Locate the cell with the specified text and output its [X, Y] center coordinate. 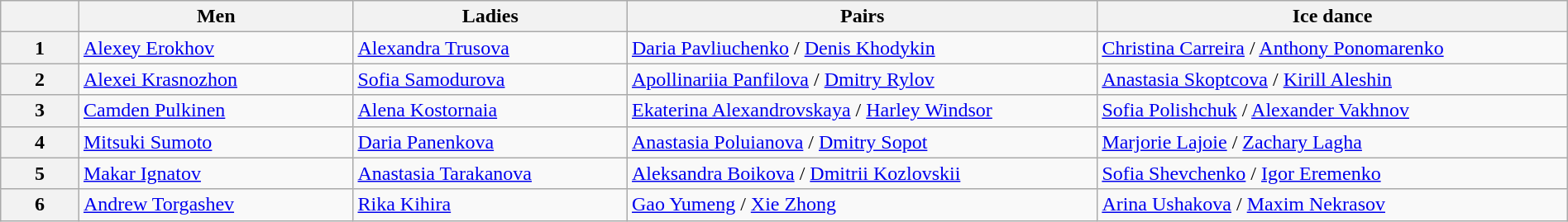
Camden Pulkinen [216, 111]
Anastasia Poluianova / Dmitry Sopot [863, 142]
1 [40, 48]
4 [40, 142]
Anastasia Tarakanova [490, 173]
2 [40, 79]
Anastasia Skoptcova / Kirill Aleshin [1332, 79]
Ice dance [1332, 17]
Alexei Krasnozhon [216, 79]
Ladies [490, 17]
Daria Pavliuchenko / Denis Khodykin [863, 48]
Apollinariia Panfilova / Dmitry Rylov [863, 79]
Arina Ushakova / Maxim Nekrasov [1332, 205]
Gao Yumeng / Xie Zhong [863, 205]
Rika Kihira [490, 205]
5 [40, 173]
Mitsuki Sumoto [216, 142]
Sofia Samodurova [490, 79]
6 [40, 205]
Ekaterina Alexandrovskaya / Harley Windsor [863, 111]
Marjorie Lajoie / Zachary Lagha [1332, 142]
Alexandra Trusova [490, 48]
Makar Ignatov [216, 173]
Aleksandra Boikova / Dmitrii Kozlovskii [863, 173]
Alena Kostornaia [490, 111]
Andrew Torgashev [216, 205]
Men [216, 17]
Alexey Erokhov [216, 48]
Pairs [863, 17]
3 [40, 111]
Sofia Shevchenko / Igor Eremenko [1332, 173]
Daria Panenkova [490, 142]
Sofia Polishchuk / Alexander Vakhnov [1332, 111]
Christina Carreira / Anthony Ponomarenko [1332, 48]
